Identify which cell holds the provided text, then report its [X, Y] central coordinate. 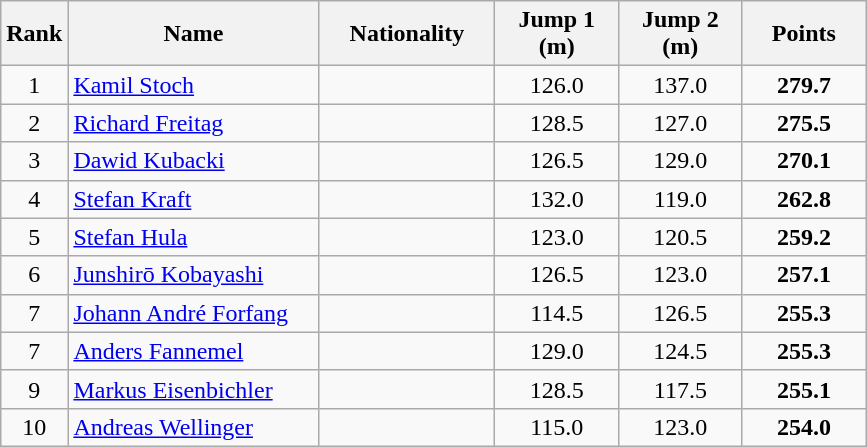
257.1 [804, 275]
120.5 [681, 237]
1 [34, 85]
Junshirō Kobayashi [194, 275]
279.7 [804, 85]
5 [34, 237]
Jump 2 (m) [681, 34]
Andreas Wellinger [194, 427]
Rank [34, 34]
270.1 [804, 161]
115.0 [557, 427]
Johann André Forfang [194, 313]
Name [194, 34]
10 [34, 427]
259.2 [804, 237]
255.1 [804, 389]
3 [34, 161]
262.8 [804, 199]
132.0 [557, 199]
Jump 1 (m) [557, 34]
Anders Fannemel [194, 351]
119.0 [681, 199]
Richard Freitag [194, 123]
Kamil Stoch [194, 85]
117.5 [681, 389]
Stefan Kraft [194, 199]
9 [34, 389]
127.0 [681, 123]
Points [804, 34]
254.0 [804, 427]
6 [34, 275]
114.5 [557, 313]
275.5 [804, 123]
124.5 [681, 351]
Nationality [407, 34]
Dawid Kubacki [194, 161]
137.0 [681, 85]
4 [34, 199]
126.0 [557, 85]
2 [34, 123]
Markus Eisenbichler [194, 389]
Stefan Hula [194, 237]
